Find where the given text appears and provide that cell's center as (X, Y) coordinate. 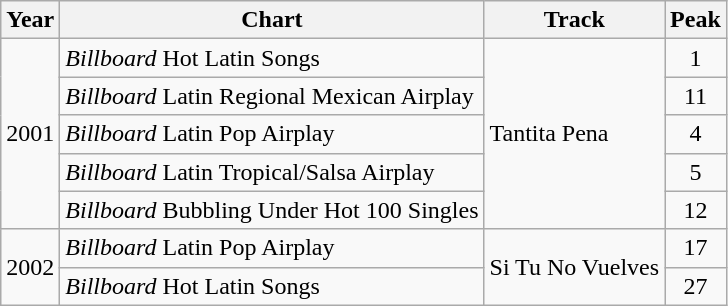
11 (696, 96)
Year (30, 20)
2001 (30, 134)
Chart (272, 20)
Tantita Pena (574, 134)
Billboard Latin Regional Mexican Airplay (272, 96)
Si Tu No Vuelves (574, 267)
5 (696, 172)
Peak (696, 20)
2002 (30, 267)
Billboard Latin Tropical/Salsa Airplay (272, 172)
4 (696, 134)
Billboard Bubbling Under Hot 100 Singles (272, 210)
1 (696, 58)
12 (696, 210)
27 (696, 286)
17 (696, 248)
Track (574, 20)
